Scan for the cell matching the given text and deliver its [x, y] coordinate at center. 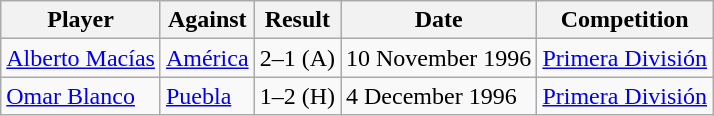
Alberto Macías [81, 58]
América [207, 58]
Against [207, 20]
10 November 1996 [438, 58]
Competition [625, 20]
1–2 (H) [297, 96]
Omar Blanco [81, 96]
2–1 (A) [297, 58]
Puebla [207, 96]
Date [438, 20]
4 December 1996 [438, 96]
Result [297, 20]
Player [81, 20]
